Return the [X, Y] coordinate for the center point of the cell that contains the specified text.  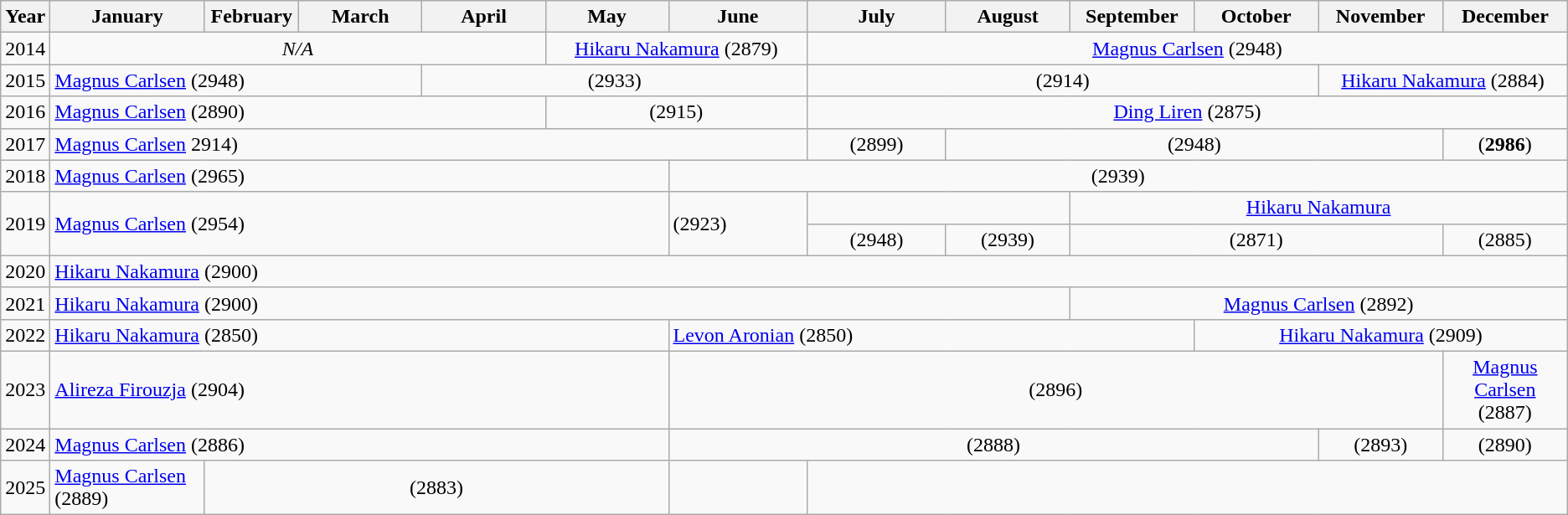
(2986) [1504, 144]
November [1380, 17]
(2923) [738, 224]
June [738, 17]
2023 [25, 389]
2020 [25, 271]
Ding Liren (2875) [1188, 112]
Magnus Carlsen (2892) [1318, 303]
(2915) [677, 112]
Levon Aronian (2850) [931, 335]
March [360, 17]
January [127, 17]
(2883) [436, 487]
February [251, 17]
Year [25, 17]
2017 [25, 144]
May [606, 17]
Hikaru Nakamura (2850) [359, 335]
September [1132, 17]
December [1504, 17]
Magnus Carlsen (2886) [359, 445]
2025 [25, 487]
2021 [25, 303]
(2893) [1380, 445]
August [1008, 17]
Magnus Carlsen (2890) [298, 112]
2024 [25, 445]
2022 [25, 335]
April [484, 17]
Hikaru Nakamura [1318, 208]
2018 [25, 176]
October [1256, 17]
Hikaru Nakamura (2909) [1380, 335]
(2890) [1504, 445]
Magnus Carlsen (2954) [359, 224]
(2914) [1063, 80]
(2885) [1504, 239]
2015 [25, 80]
2016 [25, 112]
July [877, 17]
Hikaru Nakamura (2879) [677, 49]
(2899) [877, 144]
2019 [25, 224]
Magnus Carlsen (2887) [1504, 389]
Magnus Carlsen 2914) [429, 144]
(2871) [1256, 239]
N/A [298, 49]
(2896) [1055, 389]
Magnus Carlsen (2889) [127, 487]
(2888) [993, 445]
Magnus Carlsen (2965) [359, 176]
(2933) [615, 80]
2014 [25, 49]
Hikaru Nakamura (2884) [1442, 80]
Alireza Firouzja (2904) [359, 389]
